Capture the cell that displays the provided text and extract its [x, y] central coordinate. 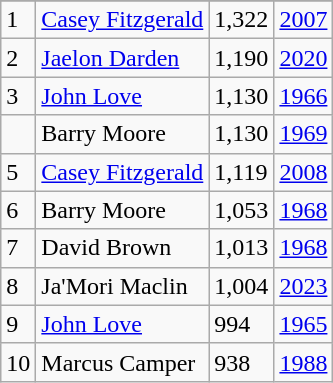
1,053 [242, 210]
1966 [304, 96]
2 [18, 58]
1969 [304, 134]
994 [242, 324]
1,013 [242, 248]
1965 [304, 324]
1,119 [242, 172]
6 [18, 210]
2023 [304, 286]
1,190 [242, 58]
10 [18, 362]
1,322 [242, 20]
8 [18, 286]
2008 [304, 172]
2020 [304, 58]
938 [242, 362]
Marcus Camper [122, 362]
7 [18, 248]
5 [18, 172]
9 [18, 324]
2007 [304, 20]
3 [18, 96]
1,004 [242, 286]
David Brown [122, 248]
Jaelon Darden [122, 58]
1 [18, 20]
1988 [304, 362]
Ja'Mori Maclin [122, 286]
